Capture the cell that displays the provided text and extract its (X, Y) central coordinate. 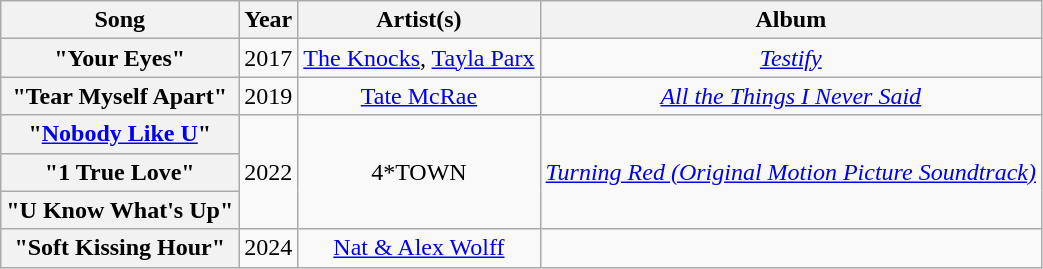
2022 (268, 172)
Turning Red (Original Motion Picture Soundtrack) (790, 172)
Tate McRae (419, 96)
The Knocks, Tayla Parx (419, 58)
Year (268, 20)
2019 (268, 96)
Testify (790, 58)
2017 (268, 58)
All the Things I Never Said (790, 96)
"U Know What's Up" (120, 210)
"Tear Myself Apart" (120, 96)
Song (120, 20)
"Nobody Like U" (120, 134)
2024 (268, 248)
"Your Eyes" (120, 58)
Artist(s) (419, 20)
"1 True Love" (120, 172)
Album (790, 20)
Nat & Alex Wolff (419, 248)
4*TOWN (419, 172)
"Soft Kissing Hour" (120, 248)
